Provide the (X, Y) coordinate of the cell's center where the given text is located.  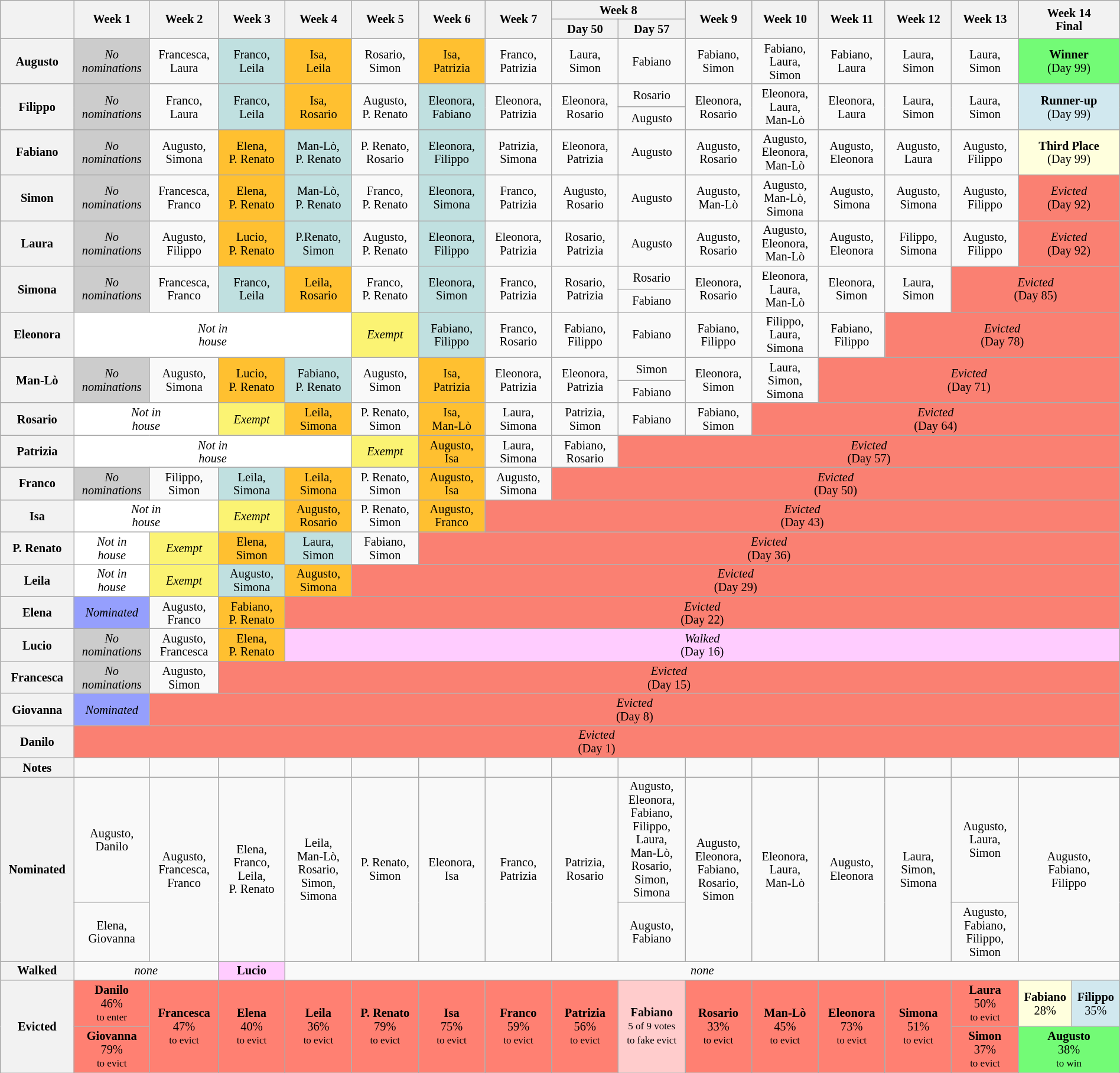
P. Renato (37, 548)
Danilo46%to enter (112, 1003)
Walked (37, 970)
Franco59%to evict (519, 1026)
Augusto,Laura (918, 152)
Evicted(Day 64) (936, 419)
Week 6 (451, 19)
Francesca (37, 677)
Winner(Day 99) (1069, 61)
Week 4 (318, 19)
Giovanna (37, 710)
Augusto,Fabiano,Filippo,Simon (985, 931)
Week 5 (385, 19)
Leila,Rosario (318, 288)
Filippo,Laura,Simona (784, 334)
Week 13 (985, 19)
Leila (37, 580)
Day 50 (585, 28)
Simona (37, 288)
Eleonora,Laura (852, 106)
P.Renato,Simon (318, 243)
Giovanna79%to evict (112, 1050)
Fabiano28% (1046, 1003)
Week 10 (784, 19)
Evicted(Day 57) (870, 451)
Elena,Giovanna (112, 931)
Francesca,Laura (184, 61)
Augusto,Fabiano (652, 931)
Fabiano5 of 9 votesto fake evict (652, 1026)
Franco,Laura (184, 106)
Man-Lò45%to evict (784, 1026)
Isa,Rosario (318, 106)
Patrizia,Simon (585, 419)
Augusto,Francesca (184, 645)
Evicted(Day 78) (1002, 334)
Fabiano,Rosario (585, 451)
Day 57 (652, 28)
Isa,Leila (318, 61)
Week 3 (252, 19)
Evicted(Day 1) (597, 742)
Augusto,Man-Lò (718, 197)
Filippo35% (1095, 1003)
Simon37%to evict (985, 1050)
Evicted (37, 1026)
Evicted(Day 50) (835, 483)
Patrizia,Simona (519, 152)
Patrizia (37, 451)
Augusto,Eleonora,Fabiano,Filippo,Laura,Man-Lò,Rosario,Simon,Simona (652, 839)
Patrizia56%to evict (585, 1026)
Man-Lò (37, 380)
Elena (37, 613)
Leila,Man-Lò,Rosario,Simon,Simona (318, 869)
Week 1 (112, 19)
Augusto,Fabiano,Filippo (1069, 869)
Third Place(Day 99) (1069, 152)
Evicted(Day 36) (769, 548)
Week 7 (519, 19)
Elena40%to evict (252, 1026)
P. Renato79%to evict (385, 1026)
Eleonora73%to evict (852, 1026)
Laura50%to evict (985, 1003)
Filippo (37, 106)
Patrizia,Rosario (585, 869)
Leila36%to evict (318, 1026)
Eleonora (37, 334)
Week 12 (918, 19)
Laura (37, 243)
Evicted(Day 43) (802, 516)
Francesca47%to evict (184, 1026)
Walked(Day 16) (702, 645)
Eleonora,Simona (451, 197)
Augusto38%to win (1069, 1050)
Franco (37, 483)
Filippo,Simon (184, 483)
Isa75%to evict (451, 1026)
Fabiano,Laura (852, 61)
Evicted(Day 29) (735, 580)
Augusto,Eleonora,Fabiano,Rosario,Simon (718, 869)
Danilo (37, 742)
Augusto,Francesca,Franco (184, 869)
Runner-up(Day 99) (1069, 106)
Week 8 (618, 9)
Augusto, Danilo (112, 839)
P. Renato,Rosario (385, 152)
Simona51%to evict (918, 1026)
Eleonora,Isa (451, 869)
Franco,Rosario (519, 334)
Week 2 (184, 19)
Week 11 (852, 19)
Week 14Final (1069, 19)
Augusto,Laura,Simon (985, 839)
Evicted(Day 8) (634, 710)
Notes (37, 767)
Rosario33%to evict (718, 1026)
Evicted(Day 85) (1036, 288)
Elena,Simon (252, 548)
Augusto,Man-Lò,Simona (784, 197)
Evicted(Day 22) (702, 613)
Evicted(Day 71) (969, 380)
Eleonora,Fabiano (451, 106)
Fabiano,Laura,Simon (784, 61)
Isa,Man-Lò (451, 419)
Elena,Franco,Leila,P. Renato (252, 869)
Isa (37, 516)
Filippo,Simona (918, 243)
Evicted(Day 15) (669, 677)
Week 9 (718, 19)
Rosario,Simon (385, 61)
